For the text-containing cell, return its midpoint in (X, Y) coordinate format. 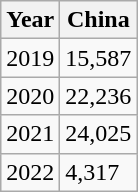
2019 (30, 58)
22,236 (98, 96)
2021 (30, 134)
24,025 (98, 134)
4,317 (98, 172)
15,587 (98, 58)
China (98, 20)
2022 (30, 172)
Year (30, 20)
2020 (30, 96)
